Determine the (X, Y) coordinate at the center of the cell enclosing the given text.  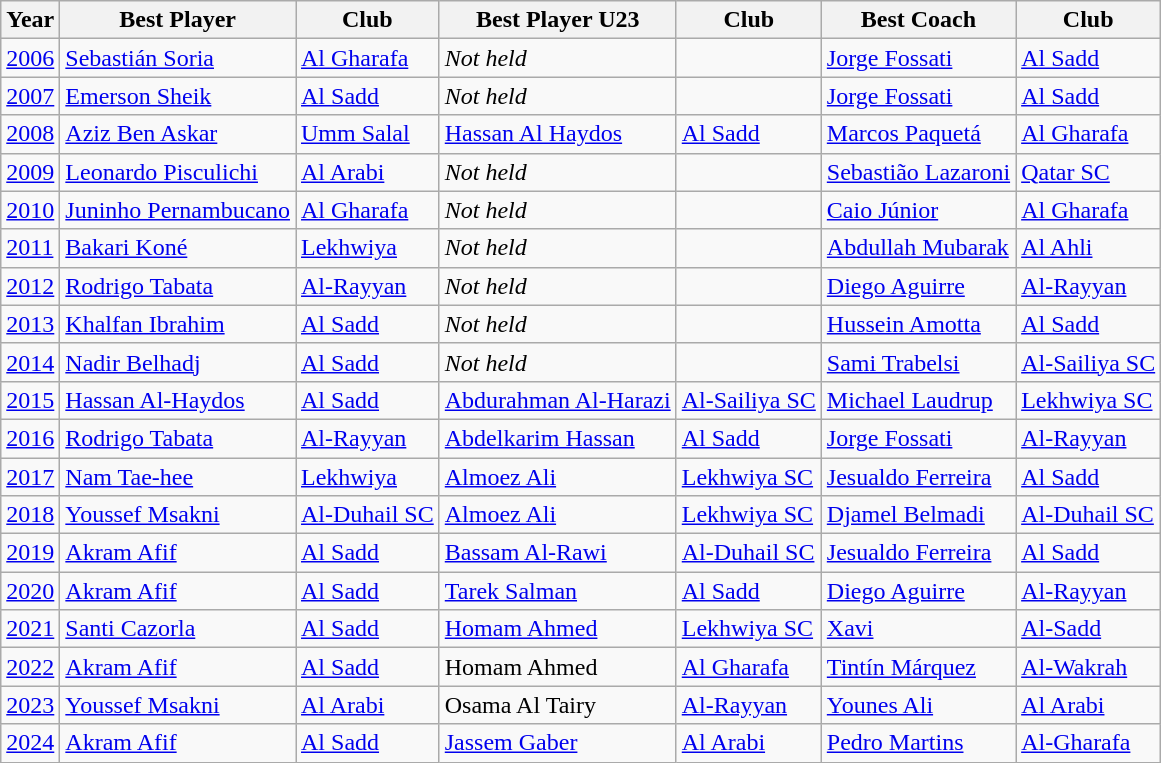
Sami Trabelsi (918, 362)
Leonardo Pisculichi (178, 172)
Sebastião Lazaroni (918, 172)
Abdelkarim Hassan (558, 438)
2015 (30, 400)
2007 (30, 96)
Sebastián Soria (178, 58)
2008 (30, 134)
2024 (30, 743)
Djamel Belmadi (918, 515)
2019 (30, 553)
Qatar SC (1088, 172)
2006 (30, 58)
Best Player U23 (558, 20)
2011 (30, 248)
Aziz Ben Askar (178, 134)
Tintín Márquez (918, 667)
2021 (30, 629)
Abdurahman Al-Harazi (558, 400)
2013 (30, 324)
2020 (30, 591)
Pedro Martins (918, 743)
2014 (30, 362)
Al-Wakrah (1088, 667)
Hassan Al Haydos (558, 134)
Bassam Al-Rawi (558, 553)
Santi Cazorla (178, 629)
Bakari Koné (178, 248)
Al Ahli (1088, 248)
Abdullah Mubarak (918, 248)
Juninho Pernambucano (178, 210)
Al-Gharafa (1088, 743)
Al-Sadd (1088, 629)
Michael Laudrup (918, 400)
Caio Júnior (918, 210)
2009 (30, 172)
2023 (30, 705)
Year (30, 20)
Xavi (918, 629)
Younes Ali (918, 705)
Tarek Salman (558, 591)
2012 (30, 286)
Best Player (178, 20)
Nadir Belhadj (178, 362)
Emerson Sheik (178, 96)
Nam Tae-hee (178, 477)
Marcos Paquetá (918, 134)
Osama Al Tairy (558, 705)
2010 (30, 210)
Hussein Amotta (918, 324)
Khalfan Ibrahim (178, 324)
Best Coach (918, 20)
Hassan Al-Haydos (178, 400)
2022 (30, 667)
2017 (30, 477)
2016 (30, 438)
Umm Salal (368, 134)
2018 (30, 515)
Jassem Gaber (558, 743)
